For the text-containing cell, return its midpoint in (x, y) coordinate format. 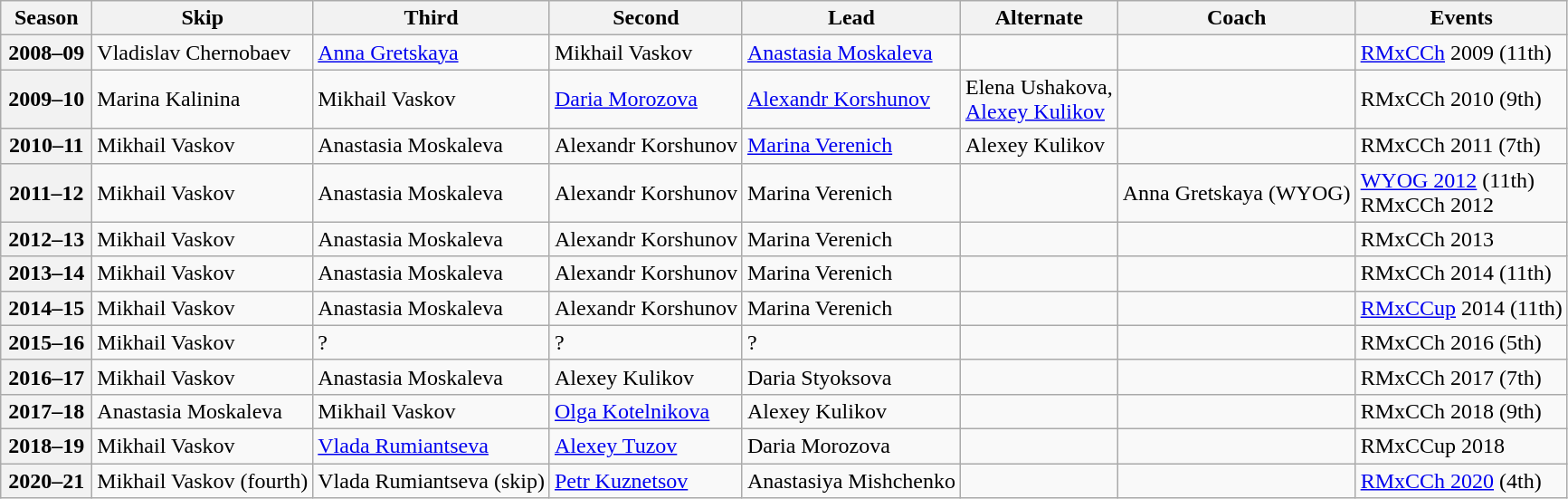
Anna Gretskaya (WYOG) (1236, 192)
Petr Kuznetsov (646, 481)
WYOG 2012 (11th)RMxCCh 2012 (1461, 192)
Skip (203, 18)
RMxCCh 2009 (11th) (1461, 53)
Anastasiya Mishchenko (851, 481)
RMxCCup 2018 (1461, 446)
Vlada Rumiantseva (432, 446)
RMxCCh 2016 (5th) (1461, 342)
2014–15 (47, 308)
Anna Gretskaya (432, 53)
2015–16 (47, 342)
Vladislav Chernobaev (203, 53)
2016–17 (47, 377)
2020–21 (47, 481)
2017–18 (47, 411)
RMxCCh 2018 (9th) (1461, 411)
2009–10 (47, 100)
Olga Kotelnikova (646, 411)
2011–12 (47, 192)
Lead (851, 18)
RMxCCh 2010 (9th) (1461, 100)
RMxCCup 2014 (11th) (1461, 308)
RMxCCh 2014 (11th) (1461, 273)
Vlada Rumiantseva (skip) (432, 481)
Alternate (1039, 18)
Mikhail Vaskov (fourth) (203, 481)
Alexey Tuzov (646, 446)
2008–09 (47, 53)
Daria Styoksova (851, 377)
RMxCCh 2011 (7th) (1461, 146)
2012–13 (47, 239)
Coach (1236, 18)
RMxCCh 2017 (7th) (1461, 377)
RMxCCh 2013 (1461, 239)
RMxCCh 2020 (4th) (1461, 481)
2018–19 (47, 446)
Third (432, 18)
Events (1461, 18)
Second (646, 18)
2010–11 (47, 146)
2013–14 (47, 273)
Season (47, 18)
Elena Ushakova,Alexey Kulikov (1039, 100)
Marina Kalinina (203, 100)
